Find where the given text appears and provide that cell's center as (x, y) coordinate. 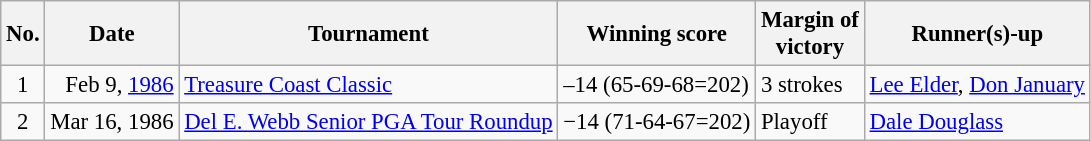
Treasure Coast Classic (368, 85)
2 (23, 122)
Feb 9, 1986 (112, 85)
Playoff (810, 122)
Lee Elder, Don January (977, 85)
Runner(s)-up (977, 34)
Mar 16, 1986 (112, 122)
3 strokes (810, 85)
–14 (65-69-68=202) (657, 85)
Tournament (368, 34)
−14 (71-64-67=202) (657, 122)
No. (23, 34)
Winning score (657, 34)
Margin ofvictory (810, 34)
Del E. Webb Senior PGA Tour Roundup (368, 122)
1 (23, 85)
Date (112, 34)
Dale Douglass (977, 122)
